Extract the [X, Y] coordinate from the center of the cell holding the provided text.  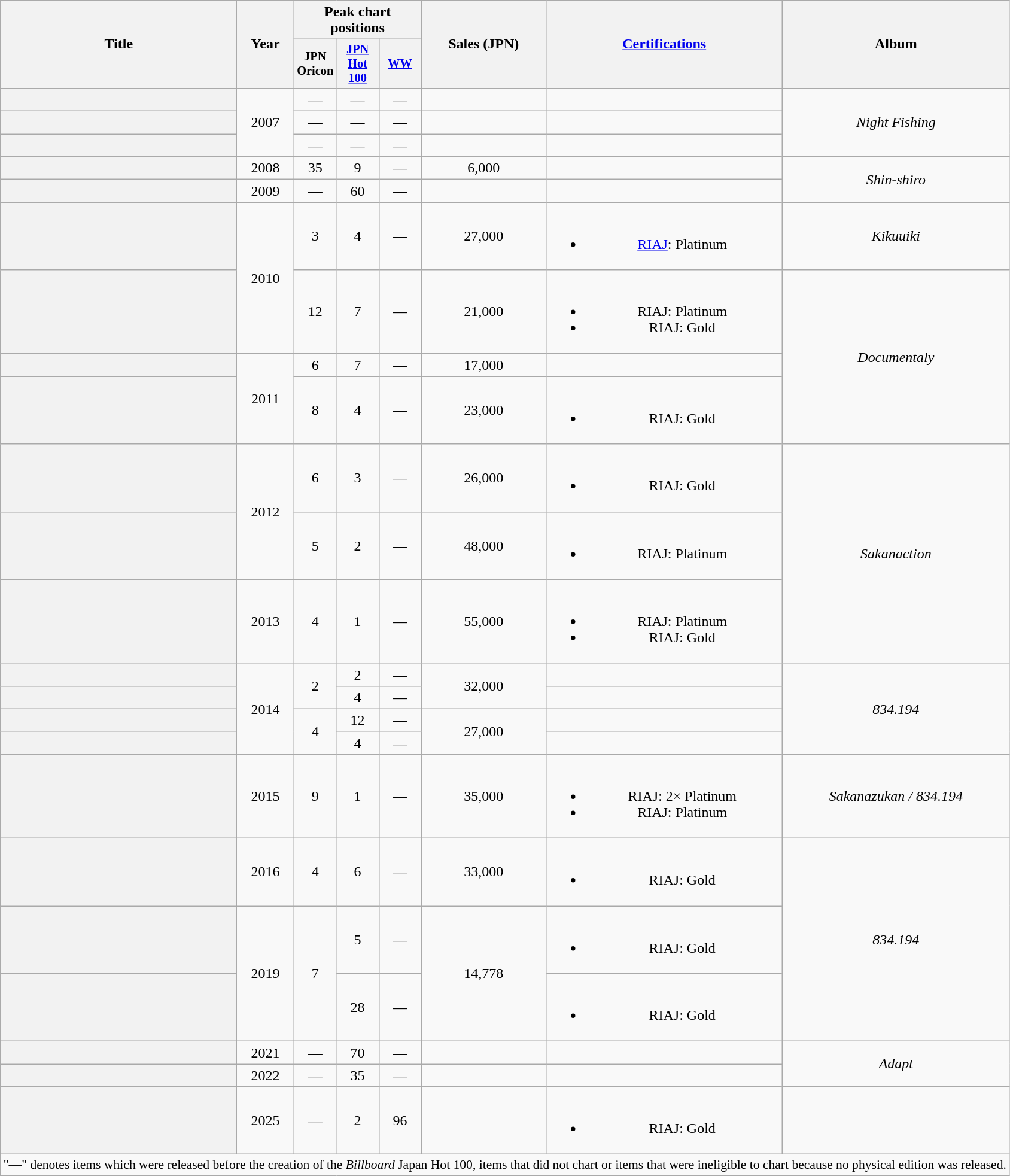
21,000 [483, 312]
2009 [266, 191]
96 [400, 1120]
2021 [266, 1053]
33,000 [483, 873]
Peak chart positions [358, 20]
Kikuuiki [896, 236]
2013 [266, 621]
23,000 [483, 411]
Adapt [896, 1064]
Sakanazukan / 834.194 [896, 796]
WW [400, 64]
RIAJ: 2× Platinum RIAJ: Platinum [664, 796]
Year [266, 44]
60 [358, 191]
70 [358, 1053]
48,000 [483, 546]
JPNOricon [315, 64]
2016 [266, 873]
14,778 [483, 974]
2019 [266, 974]
Album [896, 44]
17,000 [483, 365]
6,000 [483, 168]
35,000 [483, 796]
2010 [266, 278]
2008 [266, 168]
55,000 [483, 621]
8 [315, 411]
Documentaly [896, 357]
Night Fishing [896, 122]
Title [118, 44]
Certifications [664, 44]
2011 [266, 399]
2022 [266, 1075]
JPNHot 100 [358, 64]
28 [358, 1008]
Sales (JPN) [483, 44]
32,000 [483, 686]
Shin-shiro [896, 180]
2015 [266, 796]
2014 [266, 709]
2012 [266, 512]
2025 [266, 1120]
26,000 [483, 478]
2007 [266, 122]
Sakanaction [896, 554]
